Determine the [X, Y] coordinate at the center of the cell enclosing the given text.  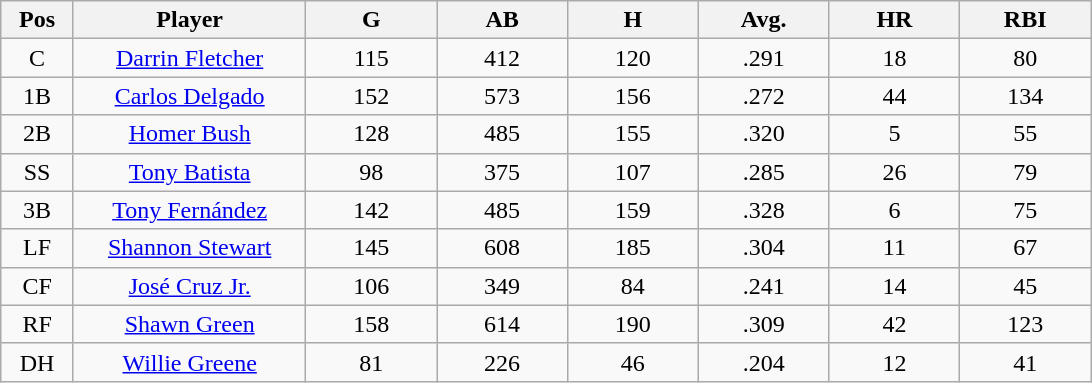
375 [502, 172]
G [372, 20]
412 [502, 58]
155 [632, 134]
.204 [764, 362]
190 [632, 324]
67 [1026, 248]
45 [1026, 286]
3B [38, 210]
349 [502, 286]
134 [1026, 96]
80 [1026, 58]
12 [894, 362]
6 [894, 210]
.285 [764, 172]
115 [372, 58]
HR [894, 20]
107 [632, 172]
152 [372, 96]
Tony Batista [189, 172]
.304 [764, 248]
75 [1026, 210]
Carlos Delgado [189, 96]
DH [38, 362]
Pos [38, 20]
LF [38, 248]
H [632, 20]
185 [632, 248]
26 [894, 172]
120 [632, 58]
145 [372, 248]
128 [372, 134]
41 [1026, 362]
Shawn Green [189, 324]
Player [189, 20]
608 [502, 248]
.328 [764, 210]
Avg. [764, 20]
.241 [764, 286]
CF [38, 286]
RF [38, 324]
Homer Bush [189, 134]
Willie Greene [189, 362]
11 [894, 248]
Tony Fernández [189, 210]
84 [632, 286]
55 [1026, 134]
81 [372, 362]
.320 [764, 134]
158 [372, 324]
5 [894, 134]
156 [632, 96]
44 [894, 96]
614 [502, 324]
C [38, 58]
.272 [764, 96]
Darrin Fletcher [189, 58]
42 [894, 324]
46 [632, 362]
14 [894, 286]
573 [502, 96]
Shannon Stewart [189, 248]
José Cruz Jr. [189, 286]
142 [372, 210]
79 [1026, 172]
159 [632, 210]
106 [372, 286]
.291 [764, 58]
123 [1026, 324]
226 [502, 362]
18 [894, 58]
98 [372, 172]
.309 [764, 324]
1B [38, 96]
2B [38, 134]
SS [38, 172]
AB [502, 20]
RBI [1026, 20]
